Scan for the cell matching the given text and deliver its (X, Y) coordinate at center. 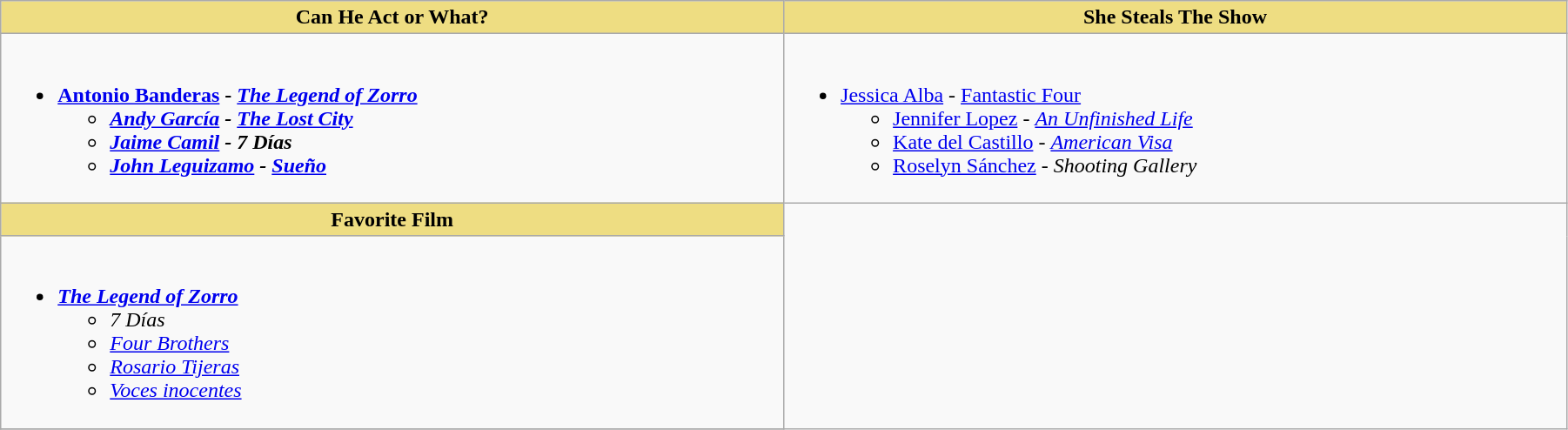
She Steals The Show (1176, 17)
Antonio Banderas - The Legend of ZorroAndy García - The Lost CityJaime Camil - 7 DíasJohn Leguizamo - Sueño (392, 118)
Can He Act or What? (392, 17)
Favorite Film (392, 219)
Jessica Alba - Fantastic FourJennifer Lopez - An Unfinished LifeKate del Castillo - American VisaRoselyn Sánchez - Shooting Gallery (1176, 118)
The Legend of Zorro7 DíasFour BrothersRosario TijerasVoces inocentes (392, 333)
